Search for the cell housing the specified text and yield its (X, Y) center coordinate. 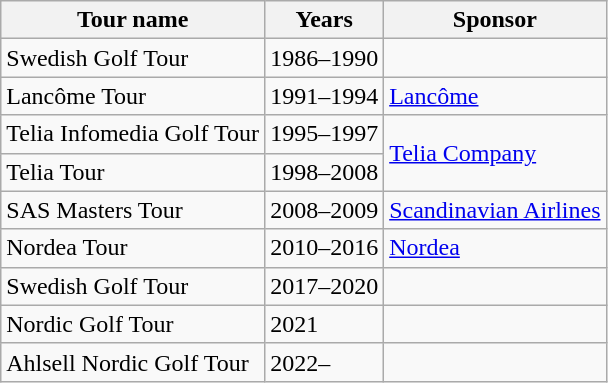
Nordea (495, 248)
Nordic Golf Tour (133, 324)
2010–2016 (324, 248)
1998–2008 (324, 172)
Lancôme (495, 96)
Tour name (133, 20)
1991–1994 (324, 96)
Sponsor (495, 20)
Nordea Tour (133, 248)
Telia Company (495, 153)
2022– (324, 362)
Telia Tour (133, 172)
1986–1990 (324, 58)
Lancôme Tour (133, 96)
1995–1997 (324, 134)
Ahlsell Nordic Golf Tour (133, 362)
2008–2009 (324, 210)
2021 (324, 324)
Scandinavian Airlines (495, 210)
Telia Infomedia Golf Tour (133, 134)
2017–2020 (324, 286)
Years (324, 20)
SAS Masters Tour (133, 210)
